Return (X, Y) of the center of cell containing provided text 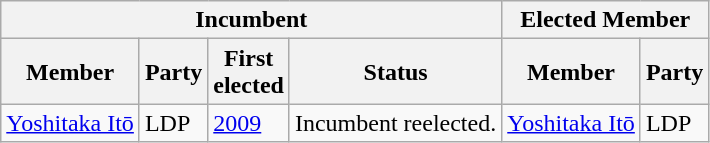
2009 (249, 123)
Elected Member (606, 20)
Status (395, 72)
Incumbent reelected. (395, 123)
Incumbent (252, 20)
Firstelected (249, 72)
